Return the [X, Y] coordinate for the center point of the cell that contains the specified text.  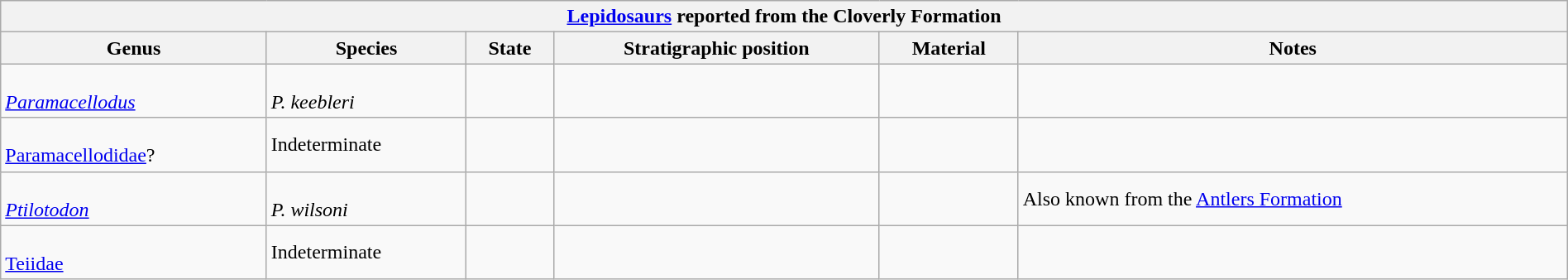
Teiidae [134, 252]
Stratigraphic position [716, 48]
Paramacellodidae? [134, 144]
Paramacellodus [134, 91]
Species [366, 48]
Material [949, 48]
P. keebleri [366, 91]
Notes [1293, 48]
Lepidosaurs reported from the Cloverly Formation [784, 17]
Ptilotodon [134, 199]
State [509, 48]
Genus [134, 48]
Also known from the Antlers Formation [1293, 199]
P. wilsoni [366, 199]
